Extract the [x, y] coordinate from the center of the cell holding the provided text.  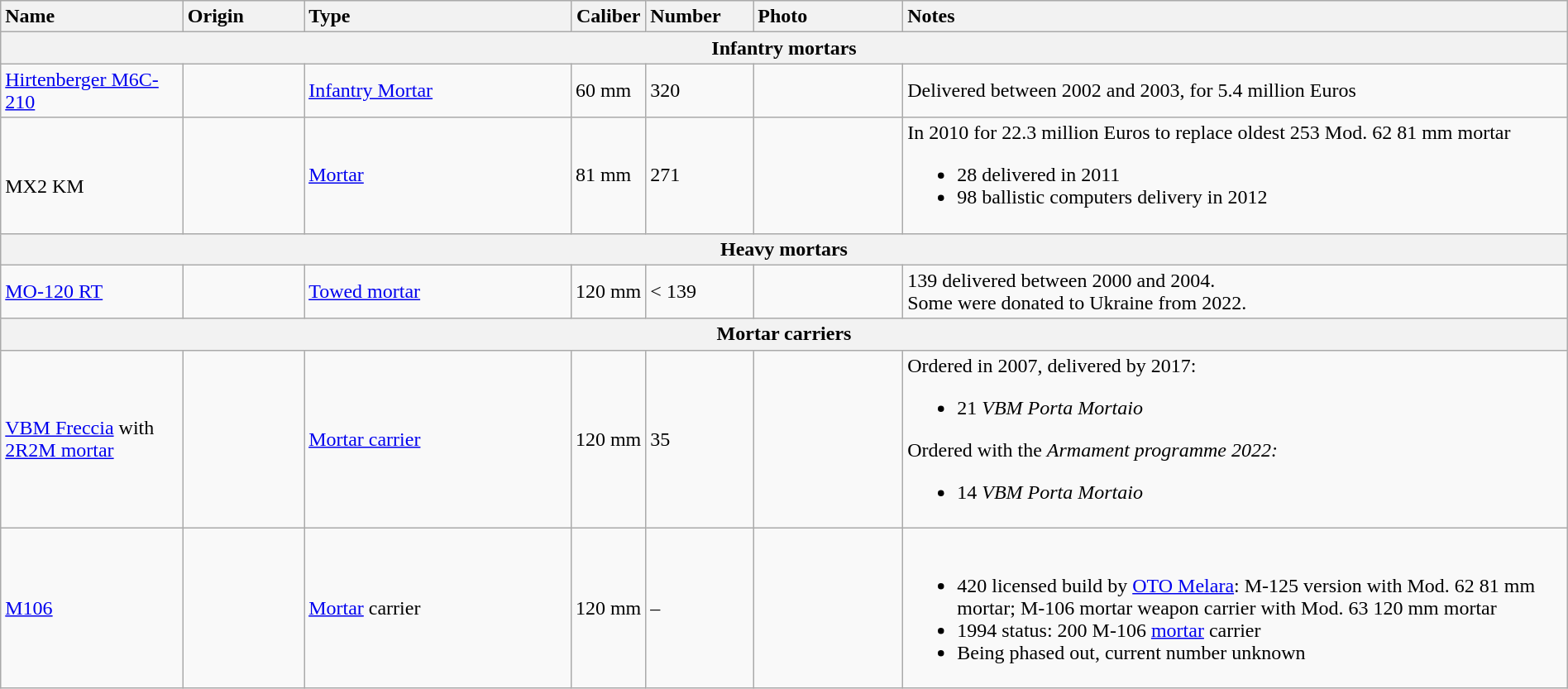
Mortar carriers [784, 334]
M106 [93, 608]
Name [93, 17]
< 139 [700, 291]
VBM Freccia with 2R2M mortar [93, 438]
Delivered between 2002 and 2003, for 5.4 million Euros [1236, 91]
Number [700, 17]
Towed mortar [438, 291]
60 mm [608, 91]
In 2010 for 22.3 million Euros to replace oldest 253 Mod. 62 81 mm mortar28 delivered in 201198 ballistic computers delivery in 2012 [1236, 175]
271 [700, 175]
Infantry Mortar [438, 91]
35 [700, 438]
Notes [1236, 17]
Ordered in 2007, delivered by 2017:21 VBM Porta MortaioOrdered with the Armament programme 2022:14 VBM Porta Mortaio [1236, 438]
MX2 KM [93, 175]
Origin [243, 17]
Mortar [438, 175]
MO-120 RT [93, 291]
320 [700, 91]
Infantry mortars [784, 48]
Heavy mortars [784, 249]
Photo [829, 17]
139 delivered between 2000 and 2004.Some were donated to Ukraine from 2022. [1236, 291]
– [700, 608]
Type [438, 17]
Hirtenberger M6C-210 [93, 91]
81 mm [608, 175]
Caliber [608, 17]
